Pinpoint the cell where the given text exists, returning its [X, Y] midpoint coordinate. 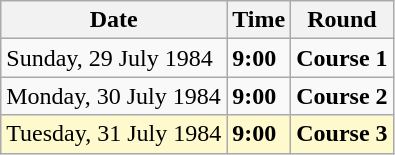
Tuesday, 31 July 1984 [114, 134]
Monday, 30 July 1984 [114, 96]
Date [114, 20]
Sunday, 29 July 1984 [114, 58]
Time [259, 20]
Round [342, 20]
Course 1 [342, 58]
Course 3 [342, 134]
Course 2 [342, 96]
